Extract the [X, Y] coordinate from the center of the cell holding the provided text.  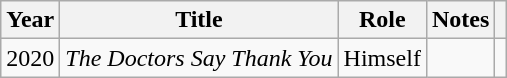
Role [382, 20]
The Doctors Say Thank You [199, 58]
Himself [382, 58]
Title [199, 20]
2020 [30, 58]
Year [30, 20]
Notes [460, 20]
